Scan for the cell matching the given text and deliver its [X, Y] coordinate at center. 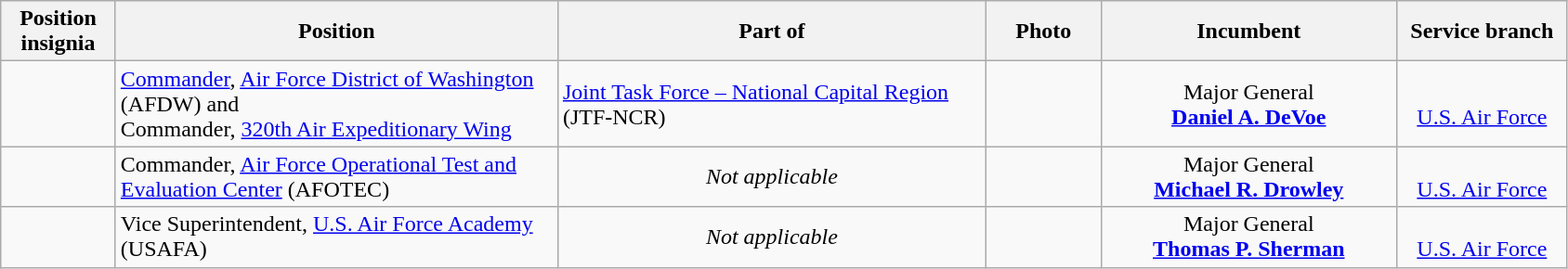
Service branch [1483, 32]
Major GeneralDaniel A. DeVoe [1248, 104]
Part of [771, 32]
Commander, Air Force Operational Test and Evaluation Center (AFOTEC) [336, 176]
Major GeneralMichael R. Drowley [1248, 176]
Joint Task Force – National Capital Region (JTF-NCR) [771, 104]
Commander, Air Force District of Washington (AFDW) andCommander, 320th Air Expeditionary Wing [336, 104]
Incumbent [1248, 32]
Major GeneralThomas P. Sherman [1248, 237]
Position insignia [59, 32]
Photo [1043, 32]
Position [336, 32]
Vice Superintendent, U.S. Air Force Academy (USAFA) [336, 237]
